Scan for the cell matching the given text and deliver its (X, Y) coordinate at center. 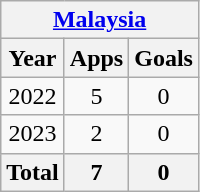
Year (33, 58)
7 (96, 172)
Malaysia (100, 20)
Goals (164, 58)
2 (96, 134)
Apps (96, 58)
2023 (33, 134)
5 (96, 96)
2022 (33, 96)
Total (33, 172)
